Extract the (x, y) coordinate from the center of the cell holding the provided text.  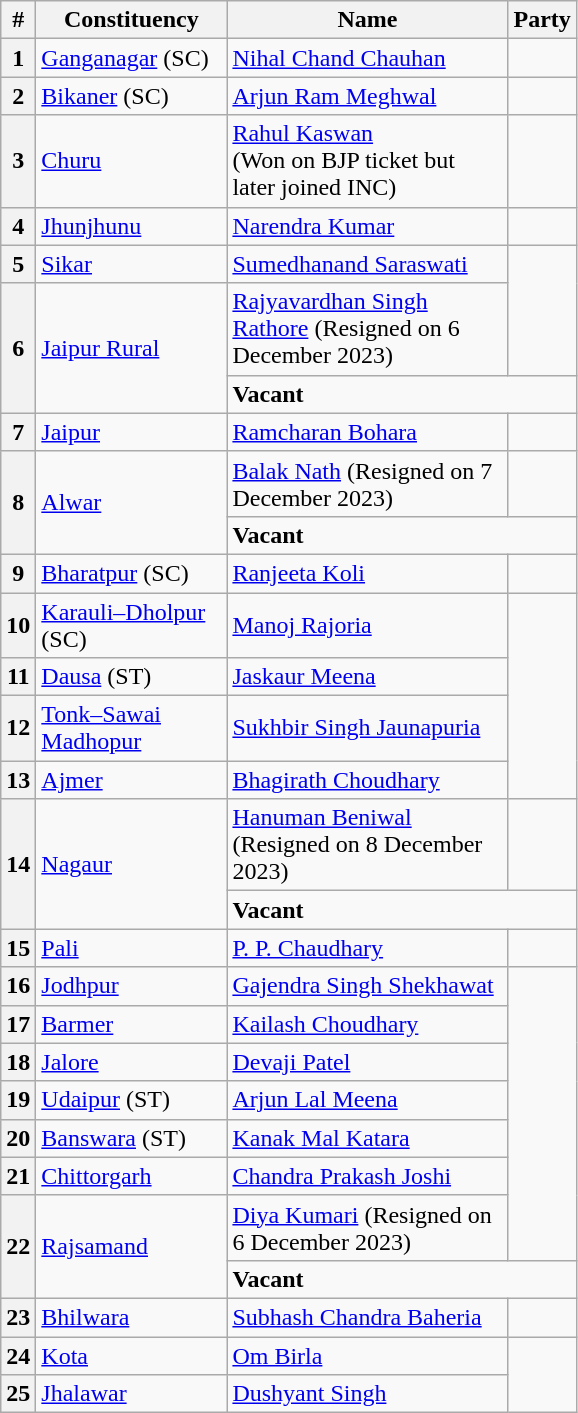
Kota (132, 1355)
# (18, 20)
Tonk–Sawai Madhopur (132, 728)
1 (18, 58)
21 (18, 1176)
Devaji Patel (368, 1062)
22 (18, 1246)
Ranjeeta Koli (368, 573)
Chandra Prakash Joshi (368, 1176)
Hanuman Beniwal (Resigned on 8 December 2023) (368, 845)
Rajyavardhan Singh Rathore (Resigned on 6 December 2023) (368, 329)
14 (18, 864)
9 (18, 573)
17 (18, 1024)
Banswara (ST) (132, 1138)
Dausa (ST) (132, 677)
Dushyant Singh (368, 1394)
Narendra Kumar (368, 226)
Rahul Kaswan(Won on BJP ticket but later joined INC) (368, 161)
Gajendra Singh Shekhawat (368, 986)
Om Birla (368, 1355)
7 (18, 432)
Jaipur (132, 432)
Arjun Ram Meghwal (368, 96)
Bharatpur (SC) (132, 573)
Kailash Choudhary (368, 1024)
Pali (132, 948)
Ajmer (132, 780)
Chittorgarh (132, 1176)
6 (18, 348)
Alwar (132, 502)
16 (18, 986)
24 (18, 1355)
Udaipur (ST) (132, 1100)
Sikar (132, 264)
Constituency (132, 20)
Ganganagar (SC) (132, 58)
Sumedhanand Saraswati (368, 264)
Kanak Mal Katara (368, 1138)
Jhunjhunu (132, 226)
20 (18, 1138)
Jalore (132, 1062)
11 (18, 677)
Ramcharan Bohara (368, 432)
18 (18, 1062)
Bhagirath Choudhary (368, 780)
Jhalawar (132, 1394)
Churu (132, 161)
Arjun Lal Meena (368, 1100)
Jaipur Rural (132, 348)
Sukhbir Singh Jaunapuria (368, 728)
Nagaur (132, 864)
P. P. Chaudhary (368, 948)
Jaskaur Meena (368, 677)
5 (18, 264)
2 (18, 96)
Manoj Rajoria (368, 624)
8 (18, 502)
Rajsamand (132, 1246)
Bikaner (SC) (132, 96)
Name (368, 20)
Jodhpur (132, 986)
Karauli–Dholpur (SC) (132, 624)
4 (18, 226)
13 (18, 780)
19 (18, 1100)
15 (18, 948)
12 (18, 728)
10 (18, 624)
Party (542, 20)
Bhilwara (132, 1317)
Subhash Chandra Baheria (368, 1317)
Nihal Chand Chauhan (368, 58)
3 (18, 161)
Barmer (132, 1024)
Diya Kumari (Resigned on 6 December 2023) (368, 1228)
23 (18, 1317)
25 (18, 1394)
Balak Nath (Resigned on 7 December 2023) (368, 484)
